Detect which cell encompasses the target text, then output its [x, y] center coordinate. 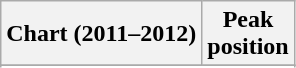
Peakposition [248, 34]
Chart (2011–2012) [102, 34]
